Pinpoint the cell where the given text exists, returning its [X, Y] midpoint coordinate. 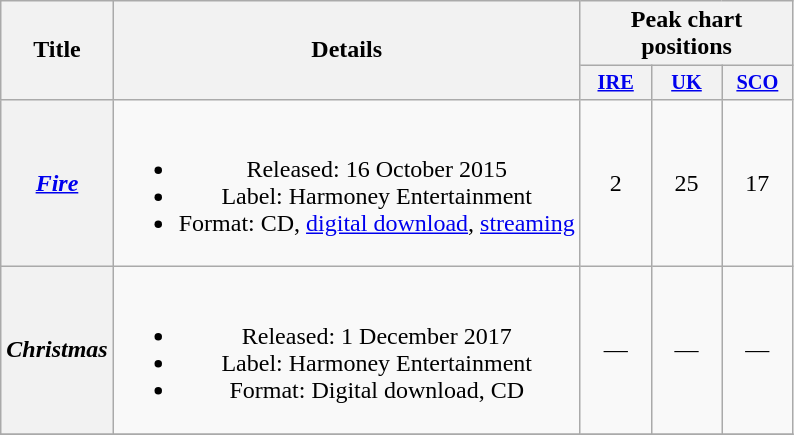
17 [758, 182]
Released: 1 December 2017Label: Harmoney EntertainmentFormat: Digital download, CD [346, 350]
Title [57, 50]
UK [686, 83]
Fire [57, 182]
Christmas [57, 350]
Peak chart positions [686, 34]
SCO [758, 83]
Released: 16 October 2015Label: Harmoney EntertainmentFormat: CD, digital download, streaming [346, 182]
25 [686, 182]
2 [616, 182]
Details [346, 50]
IRE [616, 83]
